Pinpoint the cell where the given text exists, returning its [X, Y] midpoint coordinate. 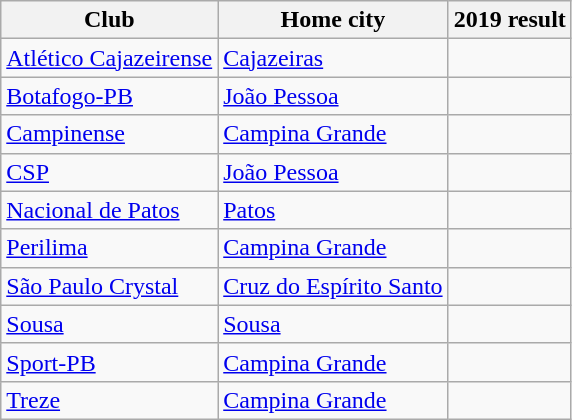
Nacional de Patos [110, 210]
Sport-PB [110, 362]
Home city [333, 20]
Cruz do Espírito Santo [333, 286]
Campinense [110, 134]
Cajazeiras [333, 58]
CSP [110, 172]
Perilima [110, 248]
Atlético Cajazeirense [110, 58]
São Paulo Crystal [110, 286]
Botafogo-PB [110, 96]
Club [110, 20]
2019 result [510, 20]
Treze [110, 400]
Patos [333, 210]
